Return the [X, Y] coordinate for the center point of the cell that contains the specified text.  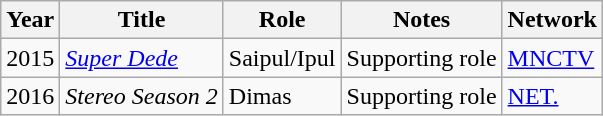
Super Dede [142, 58]
Year [30, 20]
Saipul/Ipul [282, 58]
2015 [30, 58]
Dimas [282, 96]
Notes [422, 20]
Title [142, 20]
2016 [30, 96]
Role [282, 20]
NET. [552, 96]
Stereo Season 2 [142, 96]
Network [552, 20]
MNCTV [552, 58]
